Return [X, Y] of the center of cell containing provided text 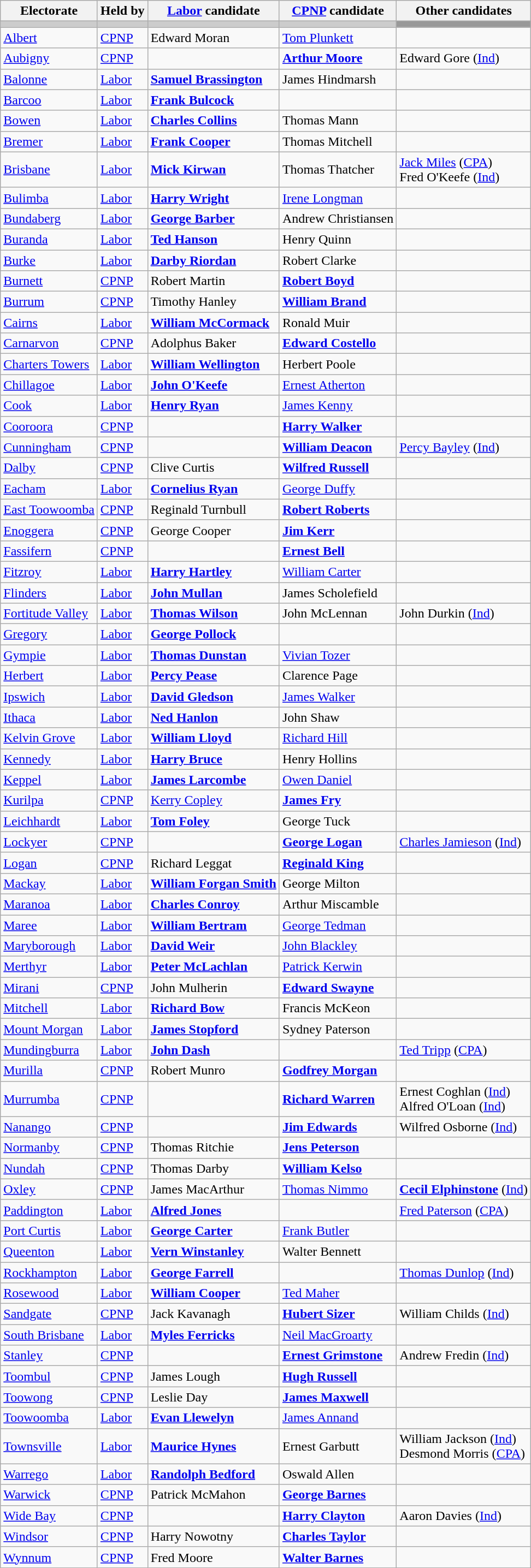
John Shaw [338, 717]
Irene Longman [338, 198]
Enoggera [49, 530]
George Milton [338, 883]
Gregory [49, 634]
Maranoa [49, 904]
Fred Paterson (CPA) [464, 1210]
William Deacon [338, 447]
James Larcombe [213, 780]
Andrew Fredin (Ind) [464, 1356]
Frank Butler [338, 1231]
Ted Hanson [213, 239]
Carnarvon [49, 343]
James MacArthur [213, 1189]
Held by [122, 11]
Cook [49, 406]
Vern Winstanley [213, 1251]
Frank Bulcock [213, 100]
John Blackley [338, 946]
Maree [49, 925]
Other candidates [464, 11]
Walter Barnes [338, 1557]
Wynnum [49, 1557]
Ronald Muir [338, 323]
Edward Gore (Ind) [464, 58]
Lockyer [49, 842]
George Tuck [338, 821]
Thomas Ritchie [213, 1148]
Harry Bruce [213, 759]
James Walker [338, 697]
Henry Quinn [338, 239]
Mackay [49, 883]
Ernest Bell [338, 551]
Ned Hanlon [213, 717]
Fitzroy [49, 572]
Jim Kerr [338, 530]
Electorate [49, 11]
Buranda [49, 239]
Keppel [49, 780]
Francis McKeon [338, 1008]
Leslie Day [213, 1397]
Thomas Dunstan [213, 655]
Ted Maher [338, 1293]
Burrum [49, 302]
George Farrell [213, 1273]
John Mulherin [213, 988]
CPNP candidate [338, 11]
George Cooper [213, 530]
Peter McLachlan [213, 967]
Samuel Brassington [213, 79]
John Durkin (Ind) [464, 614]
Sydney Paterson [338, 1029]
Charles Taylor [338, 1536]
Ernest Grimstone [338, 1356]
Robert Boyd [338, 281]
Murilla [49, 1071]
Toowong [49, 1397]
Robert Roberts [338, 509]
William Jackson (Ind) Desmond Morris (CPA) [464, 1446]
Reginald King [338, 863]
Evan Llewelyn [213, 1418]
Vivian Tozer [338, 655]
Tom Foley [213, 821]
Myles Ferricks [213, 1335]
Patrick Kerwin [338, 967]
Bundaberg [49, 218]
Thomas Nimmo [338, 1189]
Charters Towers [49, 364]
Warrego [49, 1474]
Clive Curtis [213, 468]
James Annand [338, 1418]
George Logan [338, 842]
Maryborough [49, 946]
Arthur Moore [338, 58]
Percy Bayley (Ind) [464, 447]
Cooroora [49, 426]
Jens Peterson [338, 1148]
William McCormack [213, 323]
Wide Bay [49, 1516]
Dalby [49, 468]
Ithaca [49, 717]
Nanango [49, 1127]
Thomas Mann [338, 121]
William Bertram [213, 925]
George Pollock [213, 634]
William Carter [338, 572]
James Hindmarsh [338, 79]
Cecil Elphinstone (Ind) [464, 1189]
Fassifern [49, 551]
Cornelius Ryan [213, 489]
Hugh Russell [338, 1376]
Queenton [49, 1251]
Neil MacGroarty [338, 1335]
John Dash [213, 1050]
Thomas Dunlop (Ind) [464, 1273]
Harry Clayton [338, 1516]
Merthyr [49, 967]
Mount Morgan [49, 1029]
Alfred Jones [213, 1210]
Logan [49, 863]
Robert Clarke [338, 260]
Cunningham [49, 447]
Aubigny [49, 58]
Charles Conroy [213, 904]
South Brisbane [49, 1335]
Oswald Allen [338, 1474]
Frank Cooper [213, 141]
Godfrey Morgan [338, 1071]
Adolphus Baker [213, 343]
Bowen [49, 121]
Burnett [49, 281]
Thomas Thatcher [338, 169]
George Tedman [338, 925]
Tom Plunkett [338, 38]
Jim Edwards [338, 1127]
Oxley [49, 1189]
Kerry Copley [213, 800]
John Mullan [213, 592]
William Childs (Ind) [464, 1314]
Aaron Davies (Ind) [464, 1516]
Henry Ryan [213, 406]
Arthur Miscamble [338, 904]
Thomas Mitchell [338, 141]
Toombul [49, 1376]
East Toowoomba [49, 509]
Townsville [49, 1446]
Ted Tripp (CPA) [464, 1050]
George Duffy [338, 489]
William Cooper [213, 1293]
Kennedy [49, 759]
James Stopford [213, 1029]
Robert Munro [213, 1071]
Percy Pease [213, 676]
Gympie [49, 655]
Randolph Bedford [213, 1474]
Edward Costello [338, 343]
Toowoomba [49, 1418]
Richard Bow [213, 1008]
Edward Swayne [338, 988]
Chillagoe [49, 385]
William Brand [338, 302]
Kelvin Grove [49, 738]
Brisbane [49, 169]
David Gledson [213, 697]
Cairns [49, 323]
Mitchell [49, 1008]
George Barber [213, 218]
James Fry [338, 800]
Thomas Darby [213, 1168]
Rockhampton [49, 1273]
James Scholefield [338, 592]
Jack Kavanagh [213, 1314]
Balonne [49, 79]
Ernest Atherton [338, 385]
Murrumba [49, 1098]
Timothy Hanley [213, 302]
George Barnes [338, 1495]
Richard Leggat [213, 863]
Stanley [49, 1356]
Charles Jamieson (Ind) [464, 842]
Bremer [49, 141]
Hubert Sizer [338, 1314]
Kurilpa [49, 800]
Flinders [49, 592]
Paddington [49, 1210]
Patrick McMahon [213, 1495]
William Wellington [213, 364]
John O'Keefe [213, 385]
Fortitude Valley [49, 614]
Walter Bennett [338, 1251]
Bulimba [49, 198]
John McLennan [338, 614]
William Lloyd [213, 738]
William Kelso [338, 1168]
Windsor [49, 1536]
Normanby [49, 1148]
Thomas Wilson [213, 614]
Harry Nowotny [213, 1536]
Reginald Turnbull [213, 509]
Jack Miles (CPA) Fred O'Keefe (Ind) [464, 169]
Owen Daniel [338, 780]
Burke [49, 260]
Wilfred Osborne (Ind) [464, 1127]
Albert [49, 38]
Richard Warren [338, 1098]
Warwick [49, 1495]
Ernest Coghlan (Ind) Alfred O'Loan (Ind) [464, 1098]
Clarence Page [338, 676]
Nundah [49, 1168]
George Carter [213, 1231]
Rosewood [49, 1293]
Maurice Hynes [213, 1446]
Robert Martin [213, 281]
Leichhardt [49, 821]
James Lough [213, 1376]
Fred Moore [213, 1557]
Mirani [49, 988]
Eacham [49, 489]
James Kenny [338, 406]
Andrew Christiansen [338, 218]
Ipswich [49, 697]
Richard Hill [338, 738]
Mundingburra [49, 1050]
Sandgate [49, 1314]
Port Curtis [49, 1231]
Mick Kirwan [213, 169]
Charles Collins [213, 121]
Darby Riordan [213, 260]
Barcoo [49, 100]
Wilfred Russell [338, 468]
Herbert [49, 676]
Harry Walker [338, 426]
Ernest Garbutt [338, 1446]
Herbert Poole [338, 364]
James Maxwell [338, 1397]
William Forgan Smith [213, 883]
Edward Moran [213, 38]
Harry Hartley [213, 572]
Harry Wright [213, 198]
Henry Hollins [338, 759]
David Weir [213, 946]
Labor candidate [213, 11]
